For the text-containing cell, return its midpoint in [x, y] coordinate format. 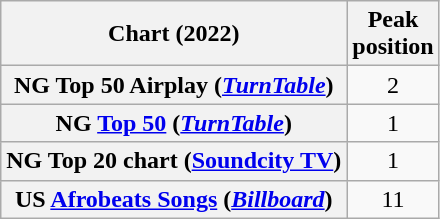
NG Top 50 (TurnTable) [174, 123]
Chart (2022) [174, 34]
NG Top 20 chart (Soundcity TV) [174, 161]
US Afrobeats Songs (Billboard) [174, 199]
2 [393, 85]
11 [393, 199]
Peakposition [393, 34]
NG Top 50 Airplay (TurnTable) [174, 85]
